Detect which cell encompasses the target text, then output its (x, y) center coordinate. 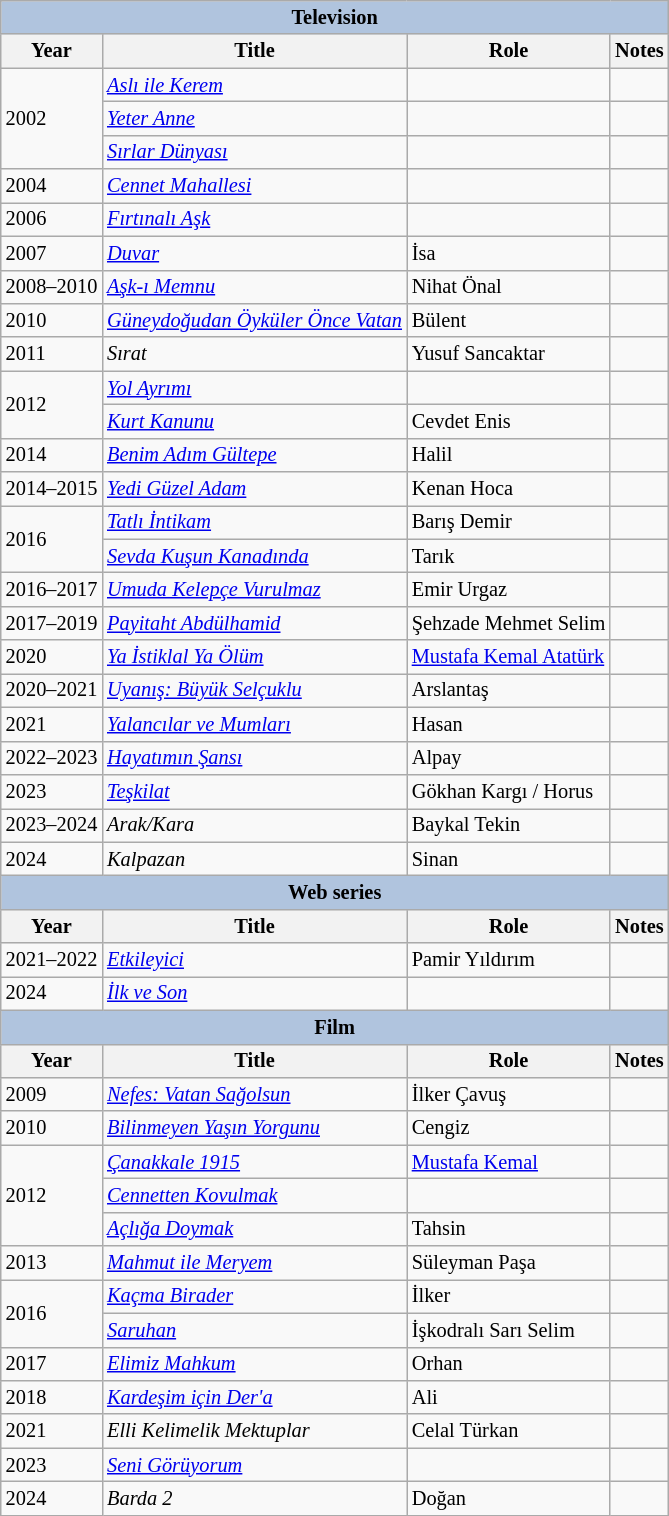
2020–2021 (52, 690)
Kalpazan (254, 859)
Yeter Anne (254, 118)
Sırlar Dünyası (254, 152)
Hayatımın Şansı (254, 758)
Sevda Kuşun Kanadında (254, 556)
Cennetten Kovulmak (254, 1195)
Nihat Önal (508, 287)
2007 (52, 253)
Web series (335, 892)
Kenan Hoca (508, 489)
2011 (52, 354)
Mustafa Kemal Atatürk (508, 657)
Aslı ile Kerem (254, 85)
Duvar (254, 253)
Umuda Kelepçe Vurulmaz (254, 589)
Güneydoğudan Öyküler Önce Vatan (254, 320)
2022–2023 (52, 758)
Baykal Tekin (508, 825)
Bilinmeyen Yaşın Yorgunu (254, 1128)
Teşkilat (254, 791)
2017 (52, 1364)
Pamir Yıldırım (508, 960)
Yol Ayrımı (254, 388)
Yalancılar ve Mumları (254, 724)
Benim Adım Gültepe (254, 455)
2020 (52, 657)
Tatlı İntikam (254, 522)
Mahmut ile Meryem (254, 1263)
Barda 2 (254, 1498)
2013 (52, 1263)
Hasan (508, 724)
Arslantaş (508, 690)
Ali (508, 1397)
Alpay (508, 758)
2002 (52, 118)
Çanakkale 1915 (254, 1162)
Saruhan (254, 1330)
2006 (52, 219)
Seni Görüyorum (254, 1465)
Cengiz (508, 1128)
İsa (508, 253)
Kardeşim için Der'a (254, 1397)
2014–2015 (52, 489)
Nefes: Vatan Sağolsun (254, 1094)
Barış Demir (508, 522)
Kurt Kanunu (254, 421)
Elli Kelimelik Mektuplar (254, 1431)
2023–2024 (52, 825)
Kaçma Birader (254, 1296)
Fırtınalı Aşk (254, 219)
2004 (52, 186)
Elimiz Mahkum (254, 1364)
2018 (52, 1397)
Emir Urgaz (508, 589)
Tahsin (508, 1229)
2017–2019 (52, 623)
Celal Türkan (508, 1431)
Halil (508, 455)
Uyanış: Büyük Selçuklu (254, 690)
Şehzade Mehmet Selim (508, 623)
Etkileyici (254, 960)
Bülent (508, 320)
İlk ve Son (254, 993)
Mustafa Kemal (508, 1162)
Yedi Güzel Adam (254, 489)
2021–2022 (52, 960)
Açlığa Doymak (254, 1229)
Arak/Kara (254, 825)
Tarık (508, 556)
2009 (52, 1094)
2016–2017 (52, 589)
Doğan (508, 1498)
Orhan (508, 1364)
Aşk-ı Memnu (254, 287)
Sırat (254, 354)
Gökhan Kargı / Horus (508, 791)
Cevdet Enis (508, 421)
İlker (508, 1296)
Television (335, 17)
2008–2010 (52, 287)
Yusuf Sancaktar (508, 354)
İşkodralı Sarı Selim (508, 1330)
Süleyman Paşa (508, 1263)
Cennet Mahallesi (254, 186)
Film (335, 1027)
Payitaht Abdülhamid (254, 623)
Ya İstiklal Ya Ölüm (254, 657)
İlker Çavuş (508, 1094)
2014 (52, 455)
Sinan (508, 859)
